From the cell containing the given text, extract its center point as [X, Y] coordinate. 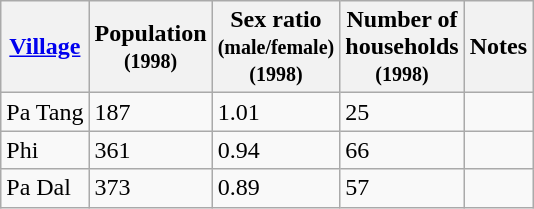
0.89 [276, 188]
25 [402, 112]
1.01 [276, 112]
57 [402, 188]
Pa Dal [45, 188]
Village [45, 47]
Population(1998) [150, 47]
0.94 [276, 150]
361 [150, 150]
Sex ratio(male/female)(1998) [276, 47]
373 [150, 188]
Notes [498, 47]
Pa Tang [45, 112]
Number ofhouseholds(1998) [402, 47]
Phi [45, 150]
66 [402, 150]
187 [150, 112]
